From the cell containing the given text, extract its center point as [x, y] coordinate. 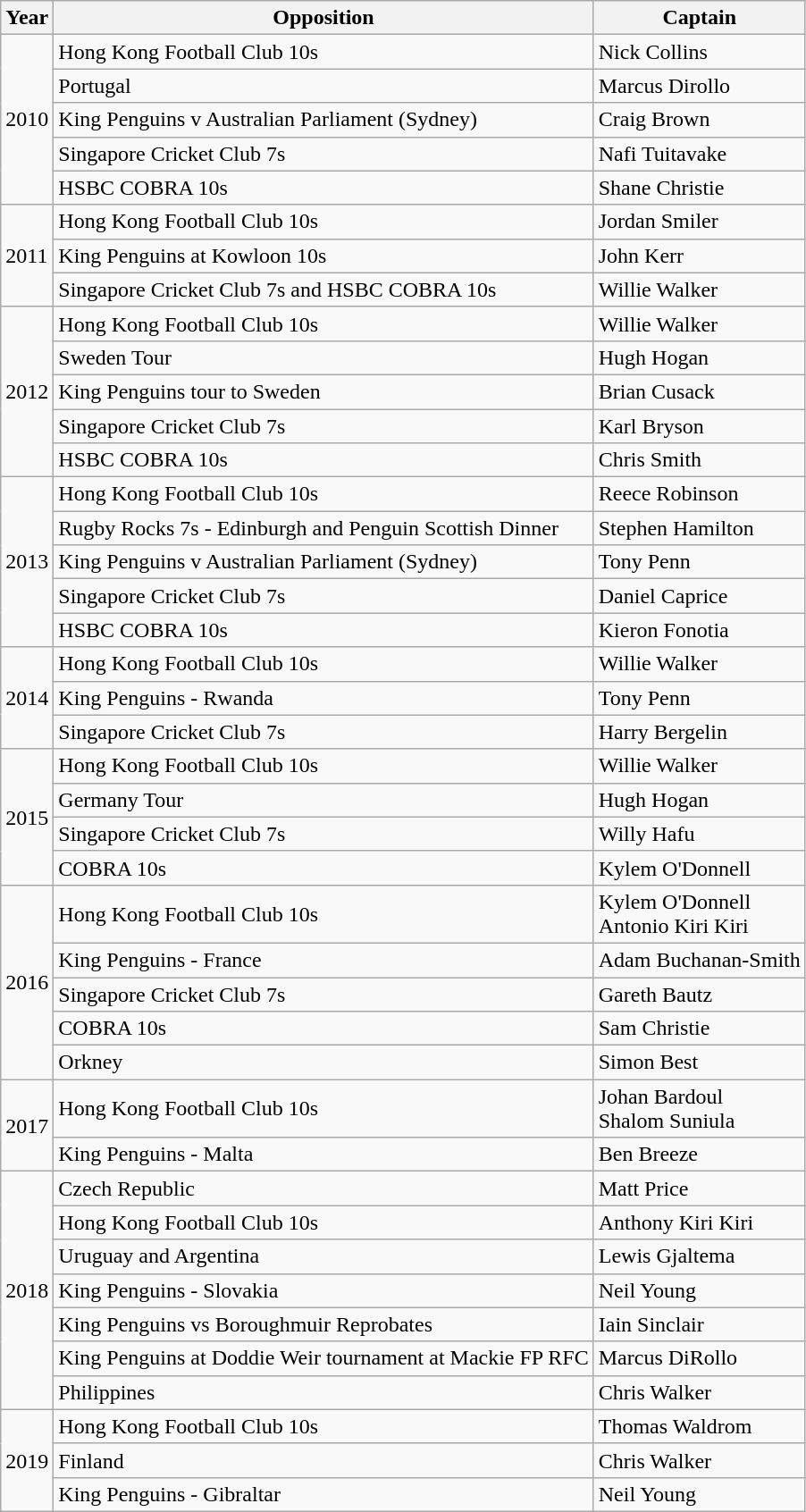
Shane Christie [699, 188]
Year [27, 18]
Opposition [323, 18]
Sweden Tour [323, 357]
King Penguins - Slovakia [323, 1290]
Philippines [323, 1392]
Marcus DiRollo [699, 1358]
Adam Buchanan-Smith [699, 960]
King Penguins at Doddie Weir tournament at Mackie FP RFC [323, 1358]
Jordan Smiler [699, 222]
Singapore Cricket Club 7s and HSBC COBRA 10s [323, 290]
Sam Christie [699, 1029]
2017 [27, 1126]
2014 [27, 698]
Ben Breeze [699, 1155]
Kylem O'Donnell [699, 868]
Nafi Tuitavake [699, 154]
2011 [27, 256]
Iain Sinclair [699, 1324]
King Penguins - Malta [323, 1155]
Marcus Dirollo [699, 86]
Anthony Kiri Kiri [699, 1222]
John Kerr [699, 256]
2019 [27, 1460]
King Penguins - Rwanda [323, 698]
Harry Bergelin [699, 732]
2018 [27, 1290]
King Penguins tour to Sweden [323, 391]
Germany Tour [323, 800]
Finland [323, 1460]
2013 [27, 562]
Willy Hafu [699, 834]
Daniel Caprice [699, 596]
Czech Republic [323, 1189]
Kieron Fonotia [699, 630]
Karl Bryson [699, 426]
Rugby Rocks 7s - Edinburgh and Penguin Scottish Dinner [323, 528]
King Penguins - Gibraltar [323, 1494]
Lewis Gjaltema [699, 1256]
Simon Best [699, 1063]
Portugal [323, 86]
Stephen Hamilton [699, 528]
Kylem O'Donnell Antonio Kiri Kiri [699, 913]
Chris Smith [699, 460]
Orkney [323, 1063]
2015 [27, 817]
Gareth Bautz [699, 995]
Craig Brown [699, 120]
King Penguins at Kowloon 10s [323, 256]
Johan Bardoul Shalom Suniula [699, 1108]
2016 [27, 981]
Nick Collins [699, 52]
Reece Robinson [699, 494]
2012 [27, 391]
Thomas Waldrom [699, 1426]
2010 [27, 120]
Brian Cusack [699, 391]
Matt Price [699, 1189]
King Penguins - France [323, 960]
Captain [699, 18]
Uruguay and Argentina [323, 1256]
King Penguins vs Boroughmuir Reprobates [323, 1324]
